For the text-containing cell, return its midpoint in (X, Y) coordinate format. 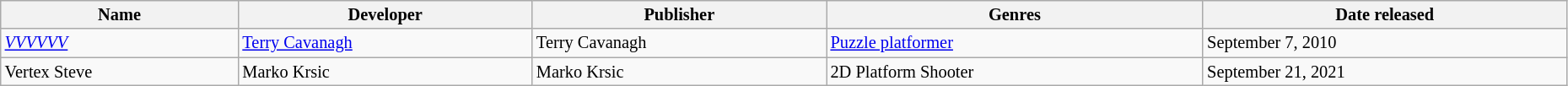
Date released (1385, 14)
September 7, 2010 (1385, 43)
Vertex Steve (120, 72)
Developer (385, 14)
Name (120, 14)
September 21, 2021 (1385, 72)
Puzzle platformer (1016, 43)
2D Platform Shooter (1016, 72)
Publisher (680, 14)
Genres (1016, 14)
VVVVVV (120, 43)
